Identify which cell holds the provided text, then report its (X, Y) central coordinate. 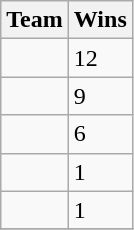
Wins (100, 20)
9 (100, 96)
Team (35, 20)
6 (100, 134)
12 (100, 58)
